Pinpoint the cell where the given text exists, returning its [X, Y] midpoint coordinate. 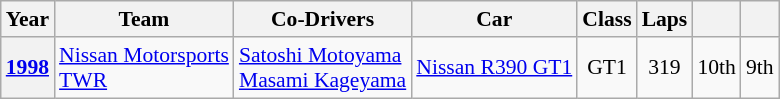
Year [28, 19]
Laps [665, 19]
9th [760, 68]
319 [665, 68]
GT1 [606, 68]
Nissan Motorsports TWR [144, 68]
Satoshi Motoyama Masami Kageyama [322, 68]
1998 [28, 68]
Co-Drivers [322, 19]
Team [144, 19]
Nissan R390 GT1 [494, 68]
10th [716, 68]
Class [606, 19]
Car [494, 19]
